Scan for the cell matching the given text and deliver its (x, y) coordinate at center. 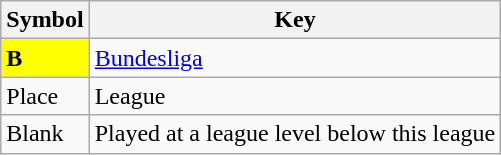
Place (45, 96)
B (45, 58)
Played at a league level below this league (295, 134)
Symbol (45, 20)
League (295, 96)
Blank (45, 134)
Key (295, 20)
Bundesliga (295, 58)
